Capture the cell that displays the provided text and extract its (x, y) central coordinate. 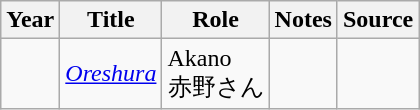
Role (216, 20)
Source (378, 20)
Year (30, 20)
Akano赤野さん (216, 74)
Notes (303, 20)
Title (111, 20)
Oreshura (111, 74)
